Capture the cell that displays the provided text and extract its [X, Y] central coordinate. 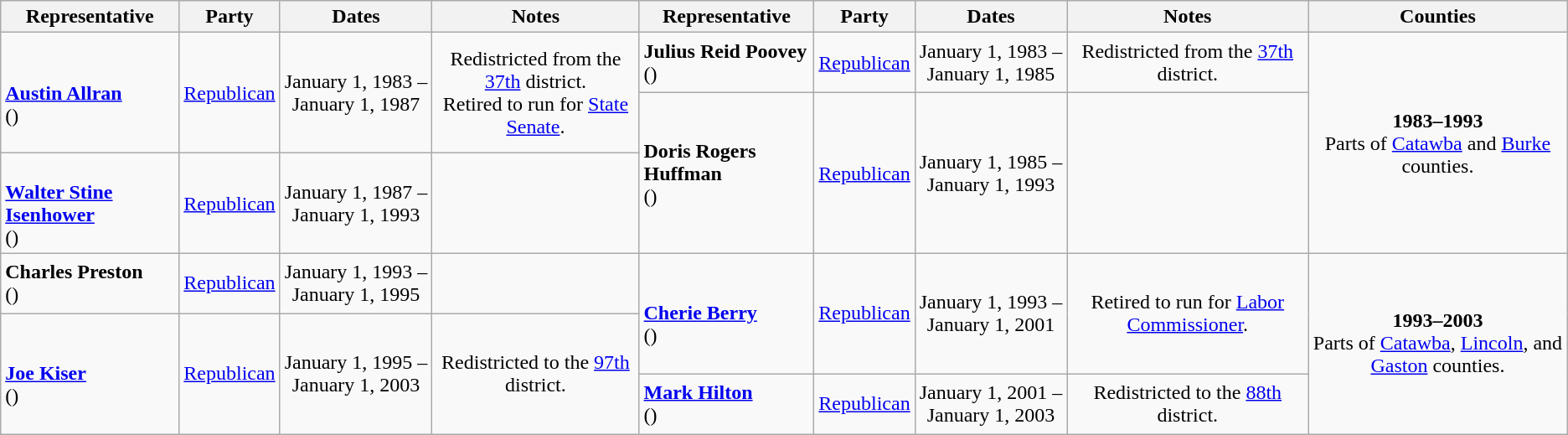
Redistricted to the 88th district. [1188, 404]
Redistricted to the 97th district. [536, 374]
Cherie Berry() [727, 313]
Charles Preston() [90, 283]
1993–2003 Parts of Catawba, Lincoln, and Gaston counties. [1438, 344]
January 1, 1983 – January 1, 1987 [356, 93]
January 1, 1995 – January 1, 2003 [356, 374]
January 1, 1993 – January 1, 2001 [991, 313]
Austin Allran() [90, 93]
January 1, 2001 – January 1, 2003 [991, 404]
January 1, 1985 – January 1, 1993 [991, 173]
Walter Stine Isenhower() [90, 203]
1983–1993 Parts of Catawba and Burke counties. [1438, 142]
Julius Reid Poovey() [727, 63]
Counties [1438, 17]
Retired to run for Labor Commissioner. [1188, 313]
January 1, 1983 – January 1, 1985 [991, 63]
Redistricted from the 37th district. Retired to run for State Senate. [536, 93]
Joe Kiser() [90, 374]
Doris Rogers Huffman() [727, 173]
Redistricted from the 37th district. [1188, 63]
Mark Hilton() [727, 404]
January 1, 1993 – January 1, 1995 [356, 283]
January 1, 1987 – January 1, 1993 [356, 203]
